From the cell containing the given text, extract its center point as [x, y] coordinate. 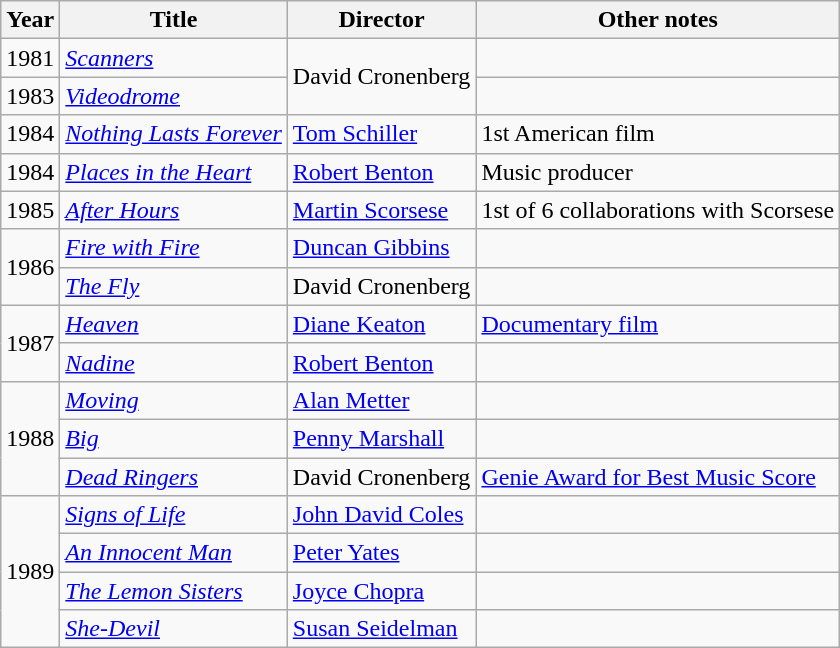
1st of 6 collaborations with Scorsese [658, 210]
Nadine [174, 362]
Alan Metter [382, 400]
Diane Keaton [382, 324]
1986 [30, 267]
Year [30, 20]
1st American film [658, 134]
1988 [30, 438]
Dead Ringers [174, 477]
Music producer [658, 172]
Signs of Life [174, 515]
John David Coles [382, 515]
Big [174, 438]
Documentary film [658, 324]
After Hours [174, 210]
The Lemon Sisters [174, 591]
Martin Scorsese [382, 210]
Heaven [174, 324]
1983 [30, 96]
Other notes [658, 20]
Susan Seidelman [382, 629]
Nothing Lasts Forever [174, 134]
Joyce Chopra [382, 591]
Duncan Gibbins [382, 248]
1985 [30, 210]
She-Devil [174, 629]
Videodrome [174, 96]
Tom Schiller [382, 134]
Scanners [174, 58]
Penny Marshall [382, 438]
An Innocent Man [174, 553]
Moving [174, 400]
Places in the Heart [174, 172]
1989 [30, 572]
The Fly [174, 286]
Genie Award for Best Music Score [658, 477]
Title [174, 20]
1987 [30, 343]
Director [382, 20]
Peter Yates [382, 553]
Fire with Fire [174, 248]
1981 [30, 58]
